Provide the [X, Y] coordinate of the cell's center where the given text is located.  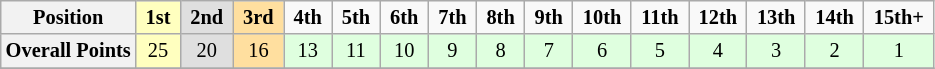
11 [356, 51]
10th [602, 17]
5 [660, 51]
4 [718, 51]
8 [500, 51]
Overall Points [68, 51]
6 [602, 51]
3rd [258, 17]
12th [718, 17]
15th+ [899, 17]
6th [404, 17]
9th [549, 17]
2nd [206, 17]
11th [660, 17]
9 [452, 51]
2 [834, 51]
13th [776, 17]
14th [834, 17]
7 [549, 51]
20 [206, 51]
1 [899, 51]
Position [68, 17]
7th [452, 17]
10 [404, 51]
8th [500, 17]
16 [258, 51]
5th [356, 17]
4th [308, 17]
3 [776, 51]
13 [308, 51]
1st [158, 17]
25 [158, 51]
